Provide the (x, y) coordinate of the cell's center where the given text is located.  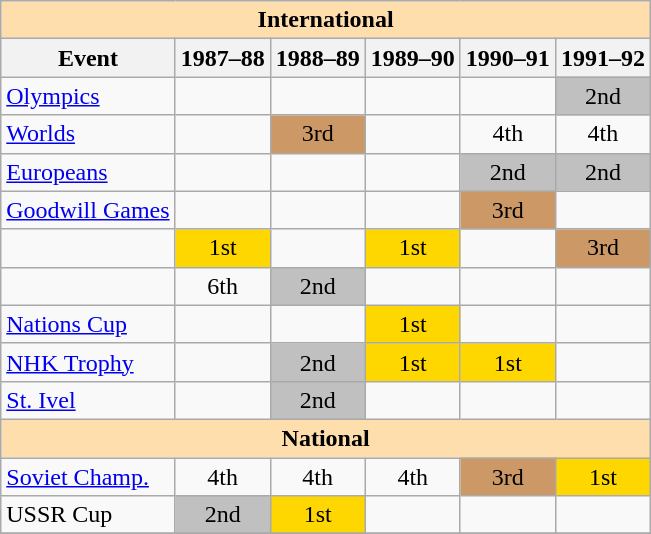
1990–91 (508, 58)
Nations Cup (88, 324)
1988–89 (318, 58)
Worlds (88, 134)
1989–90 (412, 58)
Event (88, 58)
NHK Trophy (88, 362)
USSR Cup (88, 515)
1991–92 (602, 58)
Europeans (88, 172)
St. Ivel (88, 400)
Soviet Champ. (88, 477)
Goodwill Games (88, 210)
6th (222, 286)
International (326, 20)
National (326, 438)
Olympics (88, 96)
1987–88 (222, 58)
